Search for the cell housing the specified text and yield its (x, y) center coordinate. 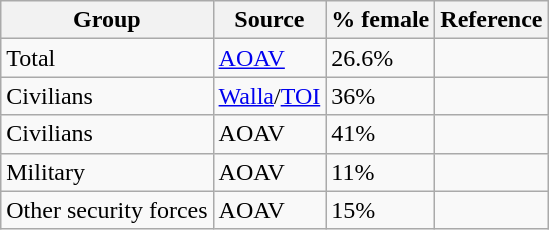
Other security forces (107, 210)
Reference (492, 20)
26.6% (380, 58)
11% (380, 172)
Group (107, 20)
41% (380, 134)
Walla/TOI (270, 96)
Total (107, 58)
15% (380, 210)
36% (380, 96)
% female (380, 20)
Military (107, 172)
Source (270, 20)
